Locate the cell with the specified text and output its [x, y] center coordinate. 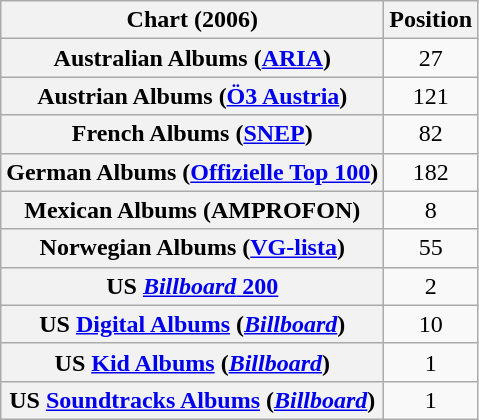
27 [431, 58]
10 [431, 324]
Chart (2006) [192, 20]
US Soundtracks Albums (Billboard) [192, 400]
US Kid Albums (Billboard) [192, 362]
Mexican Albums (AMPROFON) [192, 210]
French Albums (SNEP) [192, 134]
US Digital Albums (Billboard) [192, 324]
8 [431, 210]
Austrian Albums (Ö3 Austria) [192, 96]
Position [431, 20]
82 [431, 134]
182 [431, 172]
121 [431, 96]
Australian Albums (ARIA) [192, 58]
German Albums (Offizielle Top 100) [192, 172]
55 [431, 248]
Norwegian Albums (VG-lista) [192, 248]
2 [431, 286]
US Billboard 200 [192, 286]
